Determine the (x, y) coordinate at the center of the cell enclosing the given text.  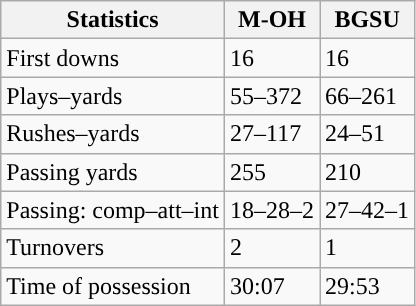
Rushes–yards (113, 134)
66–261 (368, 96)
BGSU (368, 20)
Passing: comp–att–int (113, 210)
210 (368, 172)
First downs (113, 58)
Turnovers (113, 248)
24–51 (368, 134)
18–28–2 (272, 210)
Passing yards (113, 172)
27–117 (272, 134)
Time of possession (113, 286)
255 (272, 172)
M-OH (272, 20)
1 (368, 248)
Statistics (113, 20)
55–372 (272, 96)
29:53 (368, 286)
Plays–yards (113, 96)
30:07 (272, 286)
27–42–1 (368, 210)
2 (272, 248)
